Return [x, y] of the center of cell containing provided text 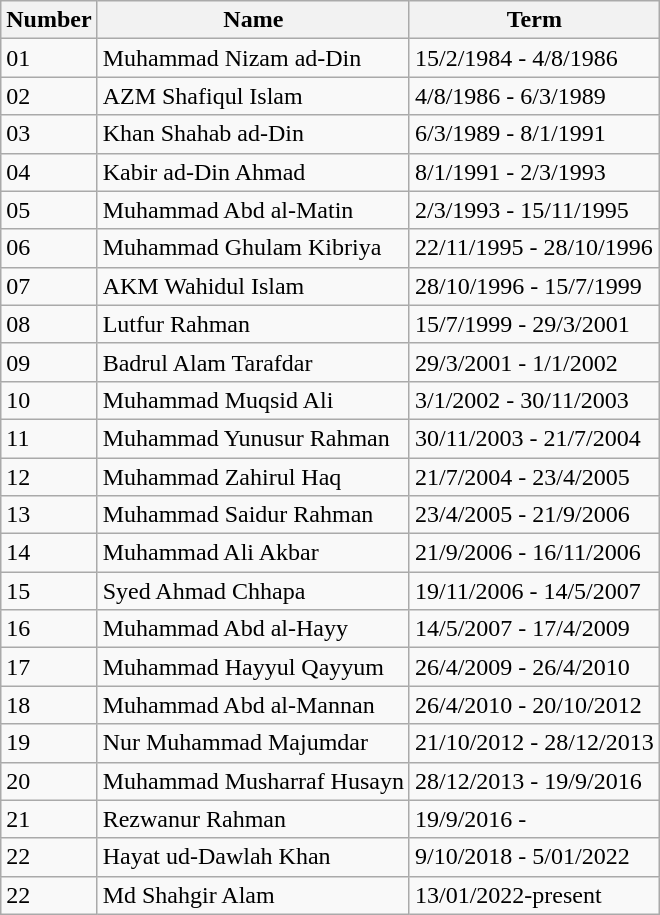
Rezwanur Rahman [253, 819]
08 [49, 324]
8/1/1991 - 2/3/1993 [534, 172]
30/11/2003 - 21/7/2004 [534, 438]
21/7/2004 - 23/4/2005 [534, 477]
Muhammad Abd al-Hayy [253, 629]
Muhammad Muqsid Ali [253, 400]
09 [49, 362]
11 [49, 438]
17 [49, 667]
28/12/2013 - 19/9/2016 [534, 781]
2/3/1993 - 15/11/1995 [534, 210]
Muhammad Ali Akbar [253, 553]
02 [49, 96]
13/01/2022-present [534, 895]
01 [49, 58]
6/3/1989 - 8/1/1991 [534, 134]
04 [49, 172]
15/2/1984 - 4/8/1986 [534, 58]
07 [49, 286]
12 [49, 477]
21/10/2012 - 28/12/2013 [534, 743]
Muhammad Ghulam Kibriya [253, 248]
29/3/2001 - 1/1/2002 [534, 362]
Syed Ahmad Chhapa [253, 591]
15/7/1999 - 29/3/2001 [534, 324]
14/5/2007 - 17/4/2009 [534, 629]
Number [49, 20]
Muhammad Saidur Rahman [253, 515]
Muhammad Yunusur Rahman [253, 438]
05 [49, 210]
26/4/2010 - 20/10/2012 [534, 705]
03 [49, 134]
Muhammad Hayyul Qayyum [253, 667]
9/10/2018 - 5/01/2022 [534, 857]
06 [49, 248]
Lutfur Rahman [253, 324]
19/9/2016 - [534, 819]
23/4/2005 - 21/9/2006 [534, 515]
AKM Wahidul Islam [253, 286]
20 [49, 781]
15 [49, 591]
19/11/2006 - 14/5/2007 [534, 591]
Kabir ad-Din Ahmad [253, 172]
Muhammad Zahirul Haq [253, 477]
3/1/2002 - 30/11/2003 [534, 400]
21 [49, 819]
Name [253, 20]
28/10/1996 - 15/7/1999 [534, 286]
4/8/1986 - 6/3/1989 [534, 96]
22/11/1995 - 28/10/1996 [534, 248]
Md Shahgir Alam [253, 895]
10 [49, 400]
Term [534, 20]
21/9/2006 - 16/11/2006 [534, 553]
18 [49, 705]
14 [49, 553]
Muhammad Nizam ad-Din [253, 58]
13 [49, 515]
Badrul Alam Tarafdar [253, 362]
16 [49, 629]
Muhammad Abd al-Matin [253, 210]
Khan Shahab ad-Din [253, 134]
Muhammad Abd al-Mannan [253, 705]
Muhammad Musharraf Husayn [253, 781]
Nur Muhammad Majumdar [253, 743]
26/4/2009 - 26/4/2010 [534, 667]
AZM Shafiqul Islam [253, 96]
Hayat ud-Dawlah Khan [253, 857]
19 [49, 743]
